For the text-containing cell, return its midpoint in (X, Y) coordinate format. 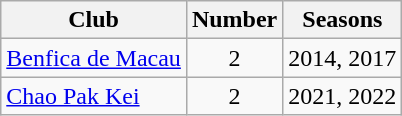
Chao Pak Kei (94, 96)
Seasons (342, 20)
2014, 2017 (342, 58)
Number (234, 20)
2021, 2022 (342, 96)
Benfica de Macau (94, 58)
Club (94, 20)
